For the text-containing cell, return its midpoint in [X, Y] coordinate format. 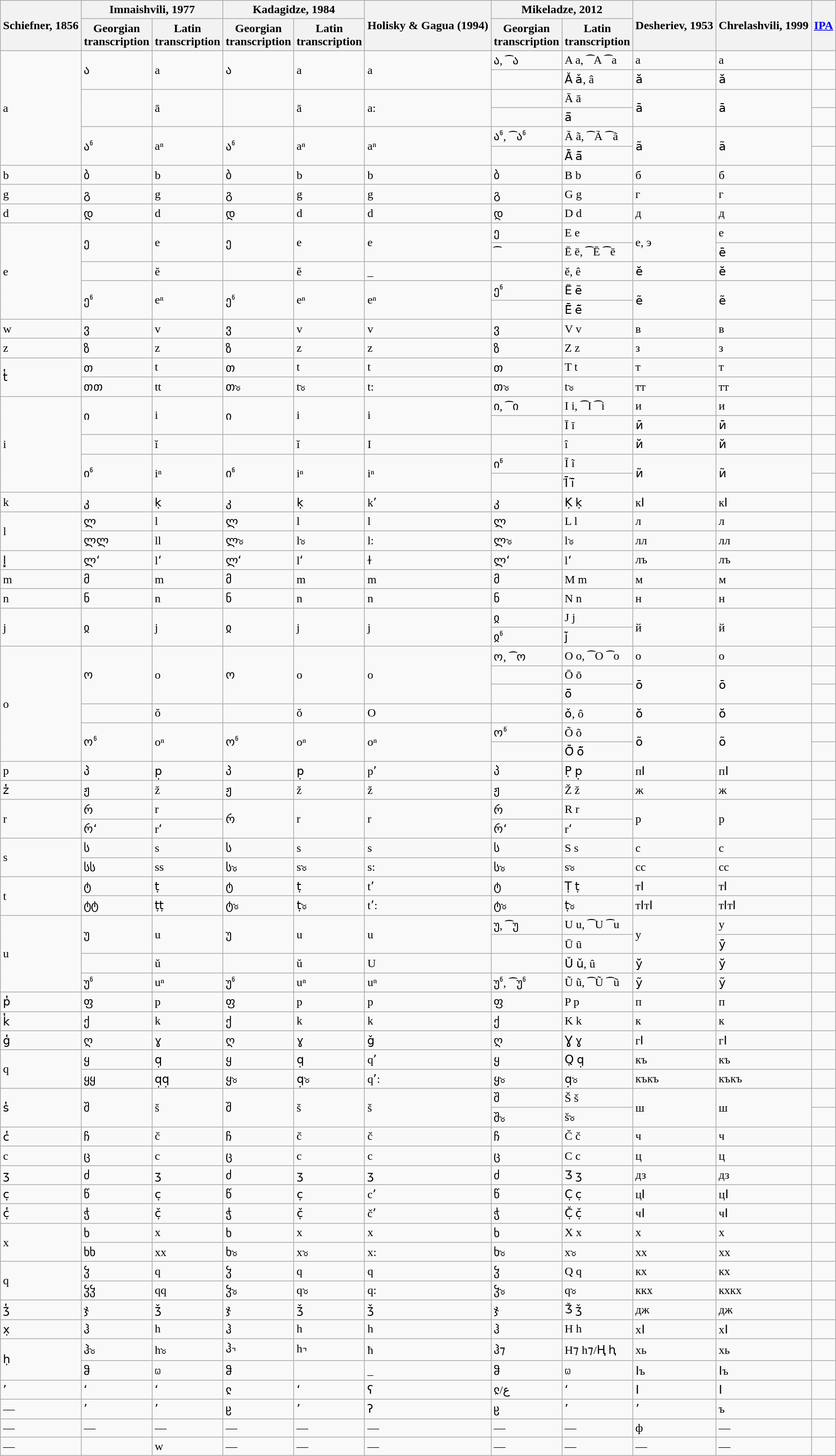
j̇̃ [597, 637]
H⁊ h⁊/Ⱨ ⱨ [597, 1350]
s̔ [41, 1107]
c̔ [41, 1136]
x: [428, 1252]
g̔ [41, 1041]
Desheriev, 1953 [674, 25]
ss [188, 867]
ǧ [428, 1041]
cʼ [428, 1194]
J j [597, 618]
R r [597, 809]
X x [597, 1233]
G g [597, 194]
s: [428, 867]
ტტ [117, 906]
hჾ [188, 1350]
ლლ [117, 540]
z̔ [41, 790]
šჾ [597, 1117]
O [428, 713]
ʒ̔ [41, 1310]
E e [597, 233]
кхкх [764, 1291]
Ī ī [597, 425]
Chrelashvili, 1999 [764, 25]
ō̄ [597, 694]
qʼ: [428, 1079]
t: [428, 387]
Č̣ č̣ [597, 1214]
Imnaishvili, 1977 [152, 10]
Ā̃ ā̃ [597, 156]
Kadagidze, 1984 [294, 10]
ჲჼ [527, 637]
е, э [674, 242]
S s [597, 848]
P̣ p̣ [597, 771]
ʔ [428, 1409]
O o, ⁀O ⁀o [597, 656]
T t [597, 367]
Õ õ [597, 733]
Ɣ ɣ [597, 1041]
შჾ [527, 1117]
K k [597, 1021]
ʕ [428, 1390]
ф [674, 1428]
h⌝ [329, 1350]
Ǯ ǯ [597, 1310]
Schiefner, 1856 [41, 25]
A a, ⁀A ⁀a [597, 60]
ккх [674, 1291]
ħ [428, 1350]
l: [428, 540]
Ã ã, ⁀Ã ⁀ã [597, 137]
ṭṭ [188, 906]
t̔ [41, 377]
Č č [597, 1136]
ჺ [258, 1390]
ě, ê [597, 271]
ი, ⁀ი [527, 406]
I [428, 445]
ъ [764, 1409]
е [764, 233]
M m [597, 579]
x̣ [41, 1329]
ჰჾ [117, 1350]
Ī̃ ī̃ [597, 483]
Ǔ ǔ, û [597, 963]
čʼ [428, 1214]
a: [428, 108]
Ʒ ʒ [597, 1175]
P p [597, 1002]
D d [597, 214]
N n [597, 598]
Ū ū [597, 944]
L l [597, 521]
Ō ō [597, 675]
სს [117, 867]
Z z [597, 348]
IPA [824, 25]
q: [428, 1291]
Ō̃ ō̃ [597, 752]
qʼ [428, 1060]
Ṭ ṭ [597, 886]
Ā ā [597, 98]
ჺ/ع [527, 1390]
ჰ⁊ [527, 1350]
Ĩ ĩ [597, 464]
Ũ ũ, ⁀Ũ ⁀ũ [597, 983]
თთ [117, 387]
l͓ [41, 560]
Holisky & Gagua (1994) [428, 25]
აჼ, ⁀აჼ [527, 137]
Ẽ ẽ [597, 290]
C̣ c̣ [597, 1194]
ო, ⁀ო [527, 656]
ხხ [117, 1252]
p̔ [41, 1002]
U [428, 963]
pʼ [428, 771]
ყყ [117, 1079]
ǒ, ô [597, 713]
kʼ [428, 502]
Ž ž [597, 790]
tt [188, 387]
xx [188, 1252]
B b [597, 175]
უჼ, ⁀უჼ [527, 983]
tʼ [428, 886]
k̔ [41, 1021]
qq [188, 1291]
I i, ⁀I ⁀i [597, 406]
Ǎ ǎ, â [597, 79]
ɫ [428, 560]
H h [597, 1329]
tʼ: [428, 906]
U u, ⁀U ⁀u [597, 925]
Š š [597, 1098]
î [597, 445]
е̄ [764, 252]
ll [188, 540]
ā̄ [597, 117]
Q̣ q̣ [597, 1060]
⁀ [527, 252]
C c [597, 1156]
Q q [597, 1271]
ḥ [41, 1359]
Ē̃ ē̃ [597, 310]
Mikeladze, 2012 [562, 10]
c̣̔ [41, 1214]
V v [597, 329]
ჰ⌝ [258, 1350]
Ē ē, ⁀Ē ⁀ē [597, 252]
ჴჴ [117, 1291]
Ḳ ḳ [597, 502]
ა, ⁀ა [527, 60]
უ, ⁀უ [527, 925]
ӯ [764, 944]
q̣q̣ [188, 1079]
